Identify which cell holds the provided text, then report its [X, Y] central coordinate. 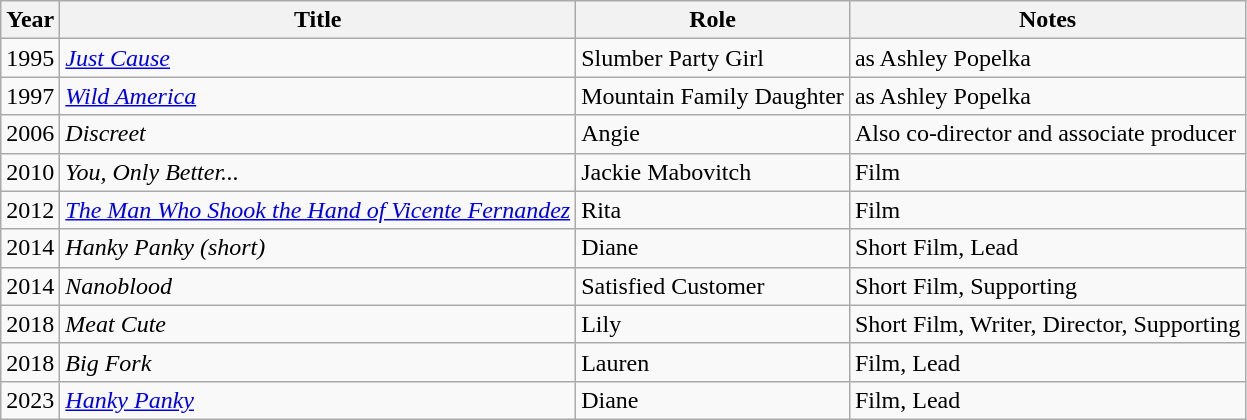
Just Cause [318, 58]
2012 [30, 210]
Rita [713, 210]
Notes [1047, 20]
Hanky Panky [318, 400]
Discreet [318, 134]
2010 [30, 172]
Nanoblood [318, 286]
Meat Cute [318, 324]
Big Fork [318, 362]
Also co-director and associate producer [1047, 134]
Title [318, 20]
Hanky Panky (short) [318, 248]
Short Film, Supporting [1047, 286]
Slumber Party Girl [713, 58]
You, Only Better... [318, 172]
Lily [713, 324]
Year [30, 20]
Mountain Family Daughter [713, 96]
Angie [713, 134]
1997 [30, 96]
Satisfied Customer [713, 286]
Lauren [713, 362]
Wild America [318, 96]
2023 [30, 400]
Short Film, Writer, Director, Supporting [1047, 324]
2006 [30, 134]
Short Film, Lead [1047, 248]
Role [713, 20]
Jackie Mabovitch [713, 172]
The Man Who Shook the Hand of Vicente Fernandez [318, 210]
1995 [30, 58]
